Detect which cell encompasses the target text, then output its [X, Y] center coordinate. 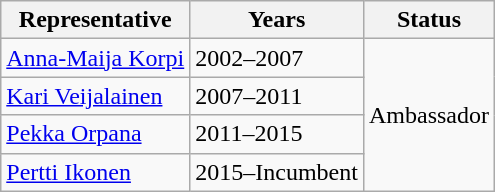
2011–2015 [277, 134]
Years [277, 20]
Status [428, 20]
Ambassador [428, 115]
Kari Veijalainen [96, 96]
2007–2011 [277, 96]
2015–Incumbent [277, 172]
2002–2007 [277, 58]
Representative [96, 20]
Anna-Maija Korpi [96, 58]
Pekka Orpana [96, 134]
Pertti Ikonen [96, 172]
